Provide the [x, y] coordinate of the cell's center where the given text is located.  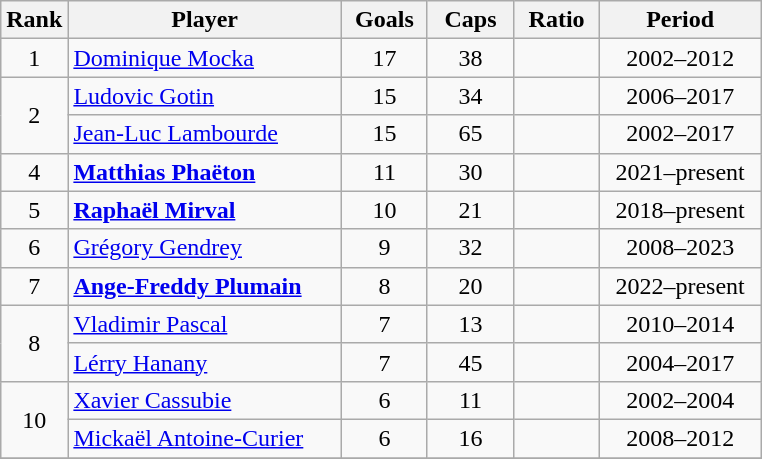
2 [34, 115]
32 [470, 248]
9 [384, 248]
Lérry Hanany [205, 362]
30 [470, 172]
Ludovic Gotin [205, 96]
Vladimir Pascal [205, 324]
45 [470, 362]
2002–2017 [680, 134]
Matthias Phaëton [205, 172]
Xavier Cassubie [205, 400]
17 [384, 58]
Jean-Luc Lambourde [205, 134]
65 [470, 134]
38 [470, 58]
21 [470, 210]
5 [34, 210]
Mickaël Antoine-Curier [205, 438]
16 [470, 438]
Period [680, 20]
2008–2012 [680, 438]
Raphaël Mirval [205, 210]
1 [34, 58]
Dominique Mocka [205, 58]
2010–2014 [680, 324]
2006–2017 [680, 96]
2004–2017 [680, 362]
Player [205, 20]
2018–present [680, 210]
2002–2012 [680, 58]
Grégory Gendrey [205, 248]
2002–2004 [680, 400]
Goals [384, 20]
4 [34, 172]
2008–2023 [680, 248]
2022–present [680, 286]
Ange-Freddy Plumain [205, 286]
2021–present [680, 172]
Rank [34, 20]
20 [470, 286]
Ratio [557, 20]
34 [470, 96]
Caps [470, 20]
13 [470, 324]
